Provide the (X, Y) coordinate of the cell's center where the given text is located.  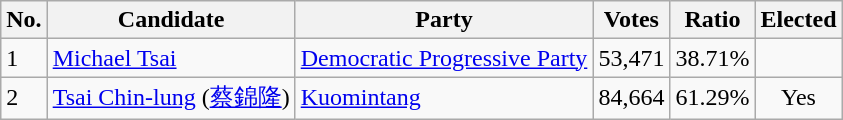
1 (24, 58)
Yes (798, 98)
53,471 (632, 58)
Michael Tsai (171, 58)
Tsai Chin-lung (蔡錦隆) (171, 98)
Ratio (712, 20)
Candidate (171, 20)
Democratic Progressive Party (444, 58)
Kuomintang (444, 98)
Elected (798, 20)
2 (24, 98)
84,664 (632, 98)
No. (24, 20)
Party (444, 20)
61.29% (712, 98)
38.71% (712, 58)
Votes (632, 20)
